Scan for the cell matching the given text and deliver its (X, Y) coordinate at center. 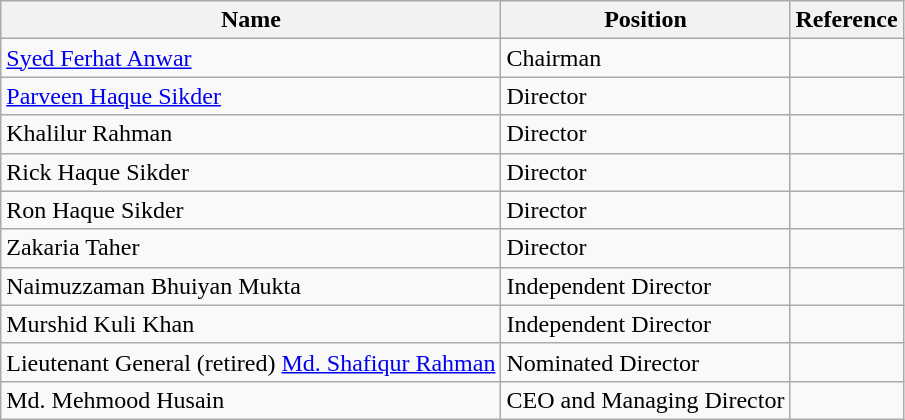
Khalilur Rahman (251, 134)
Ron Haque Sikder (251, 210)
Position (646, 20)
Name (251, 20)
CEO and Managing Director (646, 400)
Md. Mehmood Husain (251, 400)
Chairman (646, 58)
Syed Ferhat Anwar (251, 58)
Rick Haque Sikder (251, 172)
Parveen Haque Sikder (251, 96)
Nominated Director (646, 362)
Lieutenant General (retired) Md. Shafiqur Rahman (251, 362)
Reference (846, 20)
Murshid Kuli Khan (251, 324)
Naimuzzaman Bhuiyan Mukta (251, 286)
Zakaria Taher (251, 248)
